Determine the (X, Y) coordinate at the center of the cell enclosing the given text.  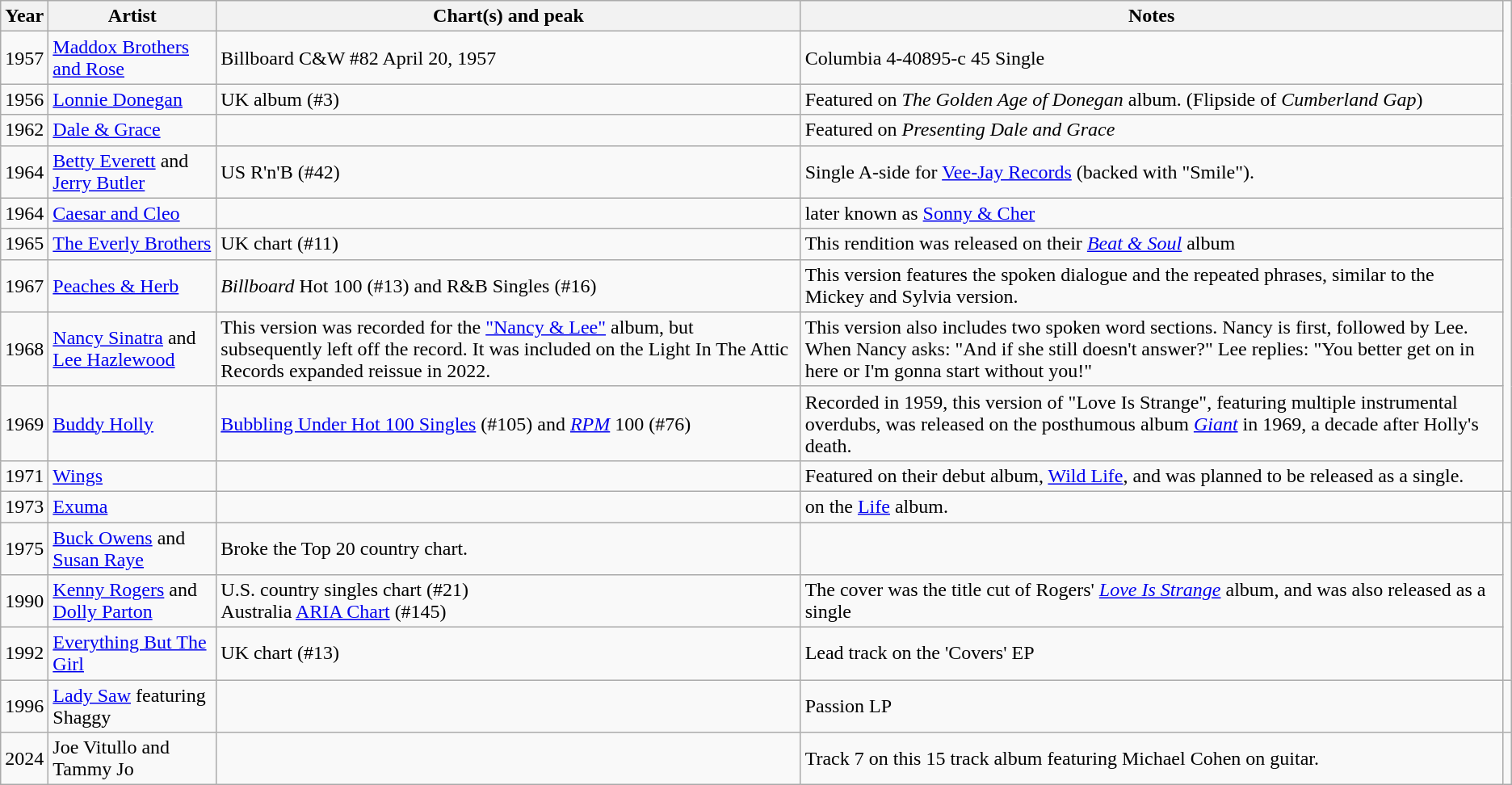
Dale & Grace (132, 130)
1965 (24, 244)
Billboard Hot 100 (#13) and R&B Singles (#16) (509, 286)
UK chart (#11) (509, 244)
later known as Sonny & Cher (1152, 213)
Everything But The Girl (132, 654)
1956 (24, 99)
on the Life album. (1152, 506)
Wings (132, 476)
1967 (24, 286)
1962 (24, 130)
Exuma (132, 506)
US R'n'B (#42) (509, 171)
This rendition was released on their Beat & Soul album (1152, 244)
Maddox Brothers and Rose (132, 58)
Buddy Holly (132, 423)
Notes (1152, 16)
1971 (24, 476)
Year (24, 16)
Track 7 on this 15 track album featuring Michael Cohen on guitar. (1152, 759)
The cover was the title cut of Rogers' Love Is Strange album, and was also released as a single (1152, 601)
Broke the Top 20 country chart. (509, 548)
Caesar and Cleo (132, 213)
1990 (24, 601)
Lead track on the 'Covers' EP (1152, 654)
U.S. country singles chart (#21) Australia ARIA Chart (#145) (509, 601)
UK album (#3) (509, 99)
Passion LP (1152, 706)
Featured on their debut album, Wild Life, and was planned to be released as a single. (1152, 476)
Lady Saw featuring Shaggy (132, 706)
Featured on The Golden Age of Donegan album. (Flipside of Cumberland Gap) (1152, 99)
1996 (24, 706)
This version features the spoken dialogue and the repeated phrases, similar to the Mickey and Sylvia version. (1152, 286)
1957 (24, 58)
UK chart (#13) (509, 654)
Joe Vitullo and Tammy Jo (132, 759)
Buck Owens and Susan Raye (132, 548)
1992 (24, 654)
The Everly Brothers (132, 244)
Columbia 4-40895-c 45 Single (1152, 58)
Lonnie Donegan (132, 99)
Bubbling Under Hot 100 Singles (#105) and RPM 100 (#76) (509, 423)
1973 (24, 506)
1975 (24, 548)
Nancy Sinatra and Lee Hazlewood (132, 349)
Chart(s) and peak (509, 16)
Featured on Presenting Dale and Grace (1152, 130)
Single A-side for Vee-Jay Records (backed with "Smile"). (1152, 171)
2024 (24, 759)
Artist (132, 16)
Billboard C&W #82 April 20, 1957 (509, 58)
Kenny Rogers and Dolly Parton (132, 601)
Peaches & Herb (132, 286)
1969 (24, 423)
1968 (24, 349)
Betty Everett and Jerry Butler (132, 171)
